Return the (x, y) coordinate for the center point of the cell that contains the specified text.  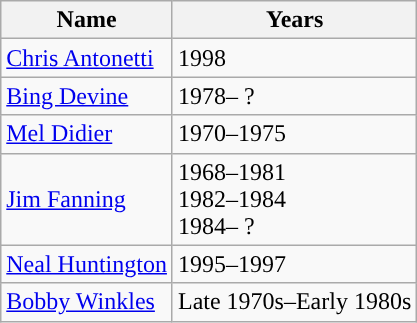
1978– ? (294, 96)
Years (294, 20)
1970–1975 (294, 134)
Neal Huntington (87, 264)
Mel Didier (87, 134)
Bobby Winkles (87, 302)
Bing Devine (87, 96)
Name (87, 20)
Chris Antonetti (87, 58)
1968–19811982–19841984– ? (294, 199)
1995–1997 (294, 264)
1998 (294, 58)
Late 1970s–Early 1980s (294, 302)
Jim Fanning (87, 199)
